Determine the [X, Y] coordinate at the center of the cell enclosing the given text.  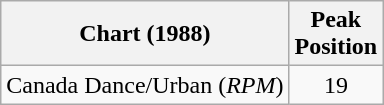
PeakPosition [336, 34]
Chart (1988) [145, 34]
19 [336, 85]
Canada Dance/Urban (RPM) [145, 85]
